Identify which cell holds the provided text, then report its (x, y) central coordinate. 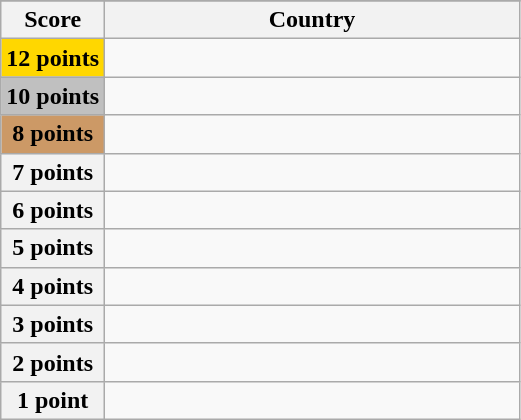
5 points (53, 248)
4 points (53, 286)
8 points (53, 134)
10 points (53, 96)
12 points (53, 58)
Score (53, 20)
3 points (53, 324)
2 points (53, 362)
7 points (53, 172)
1 point (53, 400)
6 points (53, 210)
Country (312, 20)
